Locate the cell with the specified text and output its (X, Y) center coordinate. 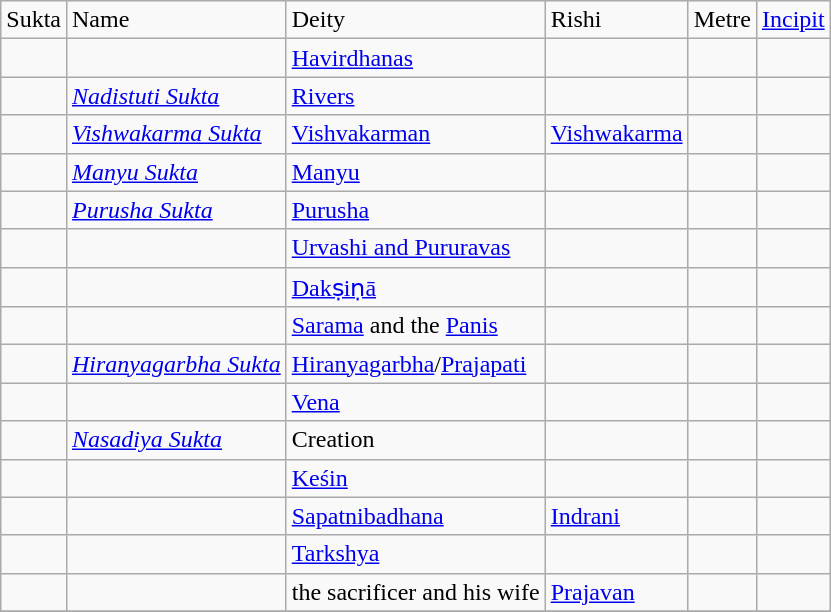
Manyu Sukta (176, 172)
Keśin (416, 478)
Vishwakarma (616, 134)
Name (176, 20)
Purusha (416, 210)
Indrani (616, 516)
Vena (416, 402)
Nadistuti Sukta (176, 96)
Rivers (416, 96)
Nasadiya Sukta (176, 440)
Havirdhanas (416, 58)
Purusha Sukta (176, 210)
Metre (722, 20)
Sapatnibadhana (416, 516)
Dakṣiṇā (416, 287)
Incipit (793, 20)
Hiranyagarbha Sukta (176, 364)
Vishwakarma Sukta (176, 134)
Prajavan (616, 592)
Urvashi and Pururavas (416, 248)
the sacrificer and his wife (416, 592)
Manyu (416, 172)
Rishi (616, 20)
Creation (416, 440)
Sukta (34, 20)
Tarkshya (416, 554)
Sarama and the Panis (416, 326)
Deity (416, 20)
Vishvakarman (416, 134)
Hiranyagarbha/Prajapati (416, 364)
